Return (x, y) of the center of cell containing provided text 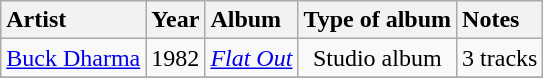
Studio album (378, 58)
1982 (176, 58)
Notes (500, 20)
Buck Dharma (74, 58)
Flat Out (252, 58)
Type of album (378, 20)
Album (252, 20)
3 tracks (500, 58)
Year (176, 20)
Artist (74, 20)
